Determine the [X, Y] coordinate at the center of the cell enclosing the given text.  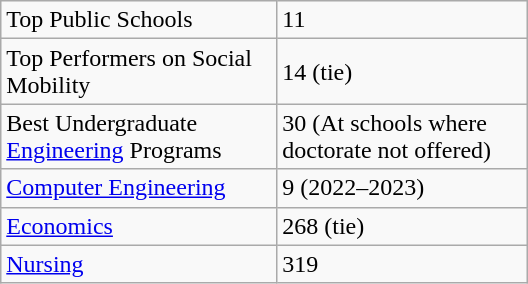
Nursing [139, 264]
14 (tie) [402, 72]
Top Public Schools [139, 20]
30 (At schools where doctorate not offered) [402, 136]
Top Performers on Social Mobility [139, 72]
Economics [139, 226]
Computer Engineering [139, 188]
9 (2022–2023) [402, 188]
11 [402, 20]
319 [402, 264]
Best Undergraduate Engineering Programs [139, 136]
268 (tie) [402, 226]
